Determine the (x, y) coordinate at the center of the cell enclosing the given text.  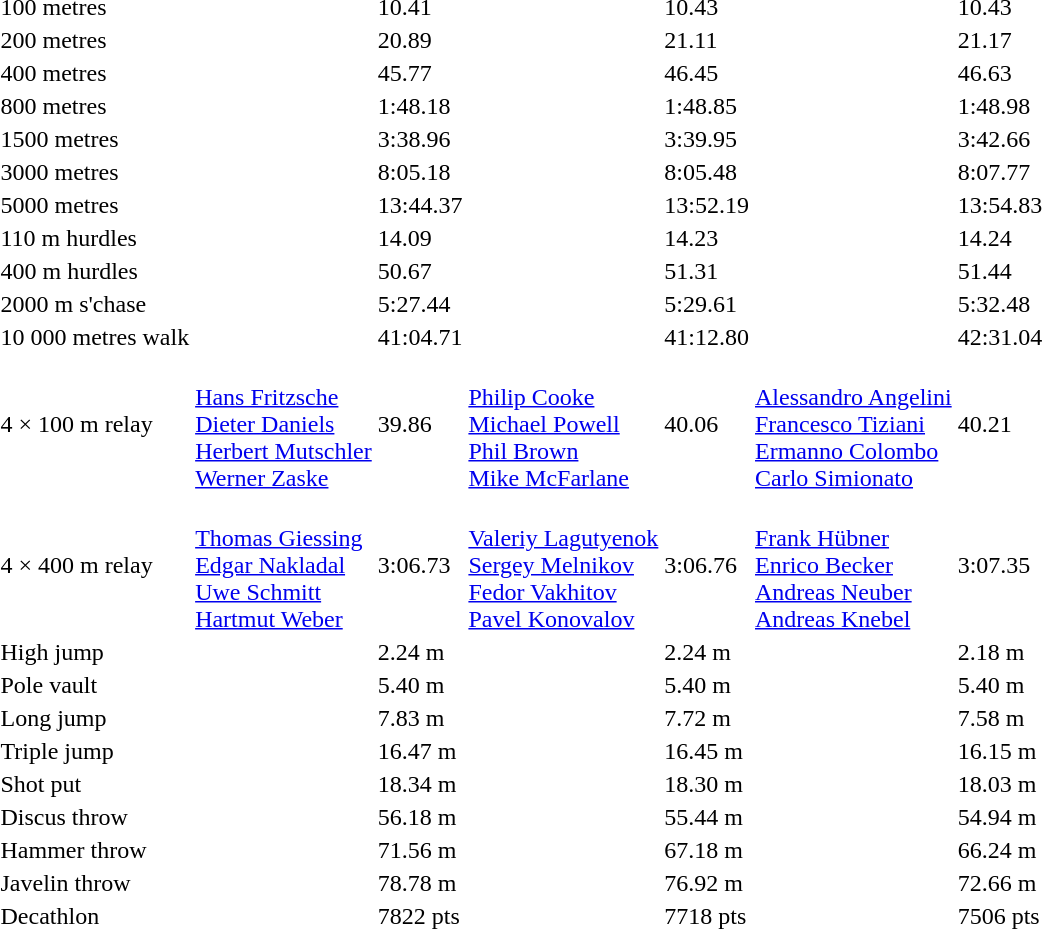
50.67 (420, 271)
39.86 (420, 424)
1:48.18 (420, 106)
21.11 (707, 40)
41:04.71 (420, 337)
40.06 (707, 424)
46.45 (707, 73)
3:39.95 (707, 139)
14.09 (420, 238)
3:38.96 (420, 139)
7.83 m (420, 718)
Hans FritzscheDieter DanielsHerbert MutschlerWerner Zaske (284, 424)
71.56 m (420, 850)
13:52.19 (707, 205)
18.34 m (420, 784)
45.77 (420, 73)
14.23 (707, 238)
16.45 m (707, 751)
Thomas GiessingEdgar NakladalUwe SchmittHartmut Weber (284, 565)
8:05.18 (420, 172)
Valeriy LagutyenokSergey MelnikovFedor VakhitovPavel Konovalov (564, 565)
Philip CookeMichael PowellPhil BrownMike McFarlane (564, 424)
3:06.73 (420, 565)
51.31 (707, 271)
41:12.80 (707, 337)
67.18 m (707, 850)
Alessandro AngeliniFrancesco TizianiErmanno ColomboCarlo Simionato (854, 424)
13:44.37 (420, 205)
76.92 m (707, 883)
8:05.48 (707, 172)
3:06.76 (707, 565)
18.30 m (707, 784)
5:29.61 (707, 304)
7.72 m (707, 718)
78.78 m (420, 883)
20.89 (420, 40)
Frank HübnerEnrico BeckerAndreas NeuberAndreas Knebel (854, 565)
1:48.85 (707, 106)
55.44 m (707, 817)
16.47 m (420, 751)
5:27.44 (420, 304)
56.18 m (420, 817)
